Search for the cell housing the specified text and yield its (x, y) center coordinate. 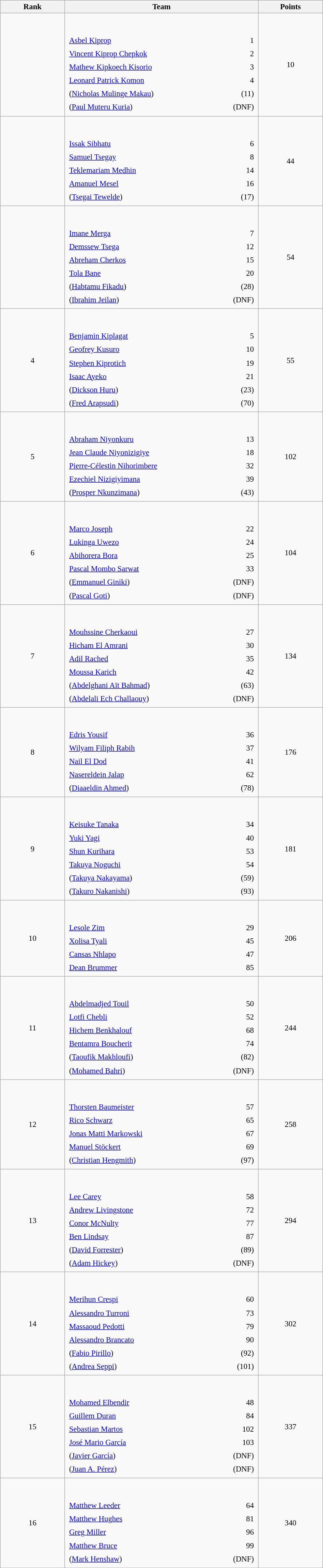
Lee Carey 58 Andrew Livingstone 72 Conor McNulty 77 Ben Lindsay 87 (David Forrester) (89) (Adam Hickey) (DNF) (161, 1221)
Mouhssine Cherkaoui 27 Hicham El Amrani 30 Adil Rached 35 Moussa Karich 42 (Abdelghani Aït Bahmad) (63) (Abdelali Ech Challaouy) (DNF) (161, 656)
21 (236, 376)
50 (231, 1004)
Sebastian Martos (135, 1429)
41 (238, 762)
José Mario García (135, 1443)
Lee Carey (136, 1196)
Thorsten Baumeister (144, 1107)
9 (33, 848)
181 (290, 848)
Wilyam Filiph Rabih (143, 748)
47 (239, 954)
(Mohamed Bahri) (136, 1070)
Rank (33, 7)
(Emmanuel Giniki) (138, 582)
62 (238, 775)
Edris Yousif (143, 735)
34 (237, 825)
Dean Brummer (144, 967)
3 (235, 67)
Shun Kurihara (142, 851)
(Mark Henshaw) (133, 1559)
52 (231, 1017)
(Tsegai Tewelde) (143, 197)
42 (234, 672)
(Abdelali Ech Challaouy) (140, 698)
74 (231, 1044)
Xolisa Tyali (144, 941)
Team (161, 7)
36 (238, 735)
44 (290, 161)
69 (239, 1147)
64 (228, 1506)
Ben Lindsay (136, 1236)
90 (234, 1340)
2 (235, 54)
Abreham Cherkos (134, 260)
Asbel Kiprop 1 Vincent Kiprop Chepkok 2 Mathew Kipkoech Kisorio 3 Leonard Patrick Komon 4 (Nicholas Mulinge Makau) (11) (Paul Muteru Kuria) (DNF) (161, 65)
81 (228, 1519)
(97) (239, 1160)
Matthew Leeder 64 Matthew Hughes 81 Greg Miller 96 Matthew Bruce 99 (Mark Henshaw) (DNF) (161, 1523)
58 (231, 1196)
84 (230, 1416)
99 (228, 1546)
206 (290, 938)
Jean Claude Niyonizigiye (147, 452)
(Diaaeldin Ahmed) (143, 788)
(Abdelghani Aït Bahmad) (140, 685)
(63) (234, 685)
39 (242, 479)
Mathew Kipkoech Kisorio (141, 67)
104 (290, 553)
Lukinga Uwezo (138, 542)
(17) (238, 197)
Marco Joseph 22 Lukinga Uwezo 24 Abihorera Bora 25 Pascal Mombo Sarwat 33 (Emmanuel Giniki) (DNF) (Pascal Goti) (DNF) (161, 553)
Benjamin Kiplagat 5 Geofrey Kusuro 10 Stephen Kiprotich 19 Isaac Ayeko 21 (Dickson Huru) (23) (Fred Arapsudi) (70) (161, 360)
244 (290, 1028)
Lotfi Chebli (136, 1017)
Massaoud Pedotti (140, 1326)
Takuya Noguchi (142, 864)
176 (290, 752)
68 (231, 1030)
(28) (229, 286)
1 (235, 41)
87 (231, 1236)
37 (238, 748)
(Paul Muteru Kuria) (141, 107)
48 (230, 1402)
55 (290, 360)
Keisuke Tanaka 34 Yuki Yagi 40 Shun Kurihara 53 Takuya Noguchi 54 (Takuya Nakayama) (59) (Takuro Nakanishi) (93) (161, 848)
Nasereldein Jalap (143, 775)
96 (228, 1532)
103 (230, 1443)
Abdelmadjed Touil 50 Lotfi Chebli 52 Hichem Benkhalouf 68 Bentamra Boucherit 74 (Taoufik Makhloufi) (82) (Mohamed Bahri) (DNF) (161, 1028)
27 (234, 632)
(Adam Hickey) (136, 1263)
Benjamin Kiplagat (142, 336)
Hichem Benkhalouf (136, 1030)
Teklemariam Medhin (143, 170)
Keisuke Tanaka (142, 825)
Points (290, 7)
Abdelmadjed Touil (136, 1004)
24 (232, 542)
(Nicholas Mulinge Makau) (141, 94)
(Javier García) (135, 1456)
85 (239, 967)
(59) (237, 878)
Stephen Kiprotich (142, 363)
Greg Miller (133, 1532)
(11) (235, 94)
Issak Sibhatu 6 Samuel Tsegay 8 Teklemariam Medhin 14 Amanuel Mesel 16 (Tsegai Tewelde) (17) (161, 161)
73 (234, 1313)
Abraham Niyonkuru (147, 439)
11 (33, 1028)
(78) (238, 788)
134 (290, 656)
Imane Merga (134, 233)
33 (232, 569)
Ezechiel Nizigiyimana (147, 479)
302 (290, 1324)
(Andrea Seppi) (140, 1366)
Abraham Niyonkuru 13 Jean Claude Niyonizigiye 18 Pierre-Célestin Nihorimbere 32 Ezechiel Nizigiyimana 39 (Prosper Nkunzimana) (43) (161, 457)
(David Forrester) (136, 1250)
45 (239, 941)
77 (231, 1223)
79 (234, 1326)
(Fabio Pirillo) (140, 1353)
30 (234, 645)
(23) (236, 390)
Amanuel Mesel (143, 183)
Guillem Duran (135, 1416)
(43) (242, 493)
22 (232, 529)
25 (232, 556)
65 (239, 1120)
Pierre-Célestin Nihorimbere (147, 466)
60 (234, 1299)
Moussa Karich (140, 672)
40 (237, 838)
Vincent Kiprop Chepkok (141, 54)
Pascal Mombo Sarwat (138, 569)
Samuel Tsegay (143, 157)
Cansas Nhlapo (144, 954)
Isaac Ayeko (142, 376)
57 (239, 1107)
(Prosper Nkunzimana) (147, 493)
Leonard Patrick Komon (141, 80)
Alessandro Brancato (140, 1340)
19 (236, 363)
Merihun Crespi 60 Alessandro Turroni 73 Massaoud Pedotti 79 Alessandro Brancato 90 (Fabio Pirillo) (92) (Andrea Seppi) (101) (161, 1324)
Mouhssine Cherkaoui (140, 632)
72 (231, 1210)
Demssew Tsega (134, 246)
Imane Merga 7 Demssew Tsega 12 Abreham Cherkos 15 Tola Bane 20 (Habtamu Fikadu) (28) (Ibrahim Jeilan) (DNF) (161, 257)
(Takuya Nakayama) (142, 878)
Matthew Bruce (133, 1546)
67 (239, 1133)
340 (290, 1523)
32 (242, 466)
(Juan A. Pérez) (135, 1469)
258 (290, 1124)
18 (242, 452)
Matthew Hughes (133, 1519)
Jonas Matti Markowski (144, 1133)
294 (290, 1221)
Andrew Livingstone (136, 1210)
Alessandro Turroni (140, 1313)
Bentamra Boucherit (136, 1044)
53 (237, 851)
(Christian Hengmith) (144, 1160)
Conor McNulty (136, 1223)
337 (290, 1427)
(Taoufik Makhloufi) (136, 1057)
Nail El Dod (143, 762)
Edris Yousif 36 Wilyam Filiph Rabih 37 Nail El Dod 41 Nasereldein Jalap 62 (Diaaeldin Ahmed) (78) (161, 752)
(Ibrahim Jeilan) (134, 300)
Abihorera Bora (138, 556)
20 (229, 273)
(93) (237, 891)
(70) (236, 403)
35 (234, 659)
Hicham El Amrani (140, 645)
Lesole Zim (144, 928)
Matthew Leeder (133, 1506)
(92) (234, 1353)
Issak Sibhatu (143, 144)
Adil Rached (140, 659)
Rico Schwarz (144, 1120)
Marco Joseph (138, 529)
Mohamed Elbendir 48 Guillem Duran 84 Sebastian Martos 102 José Mario García 103 (Javier García) (DNF) (Juan A. Pérez) (DNF) (161, 1427)
(101) (234, 1366)
(Habtamu Fikadu) (134, 286)
Asbel Kiprop (141, 41)
Geofrey Kusuro (142, 349)
(89) (231, 1250)
(Pascal Goti) (138, 595)
Manuel Stöckert (144, 1147)
Mohamed Elbendir (135, 1402)
Thorsten Baumeister 57 Rico Schwarz 65 Jonas Matti Markowski 67 Manuel Stöckert 69 (Christian Hengmith) (97) (161, 1124)
(Dickson Huru) (142, 390)
(Takuro Nakanishi) (142, 891)
Yuki Yagi (142, 838)
Lesole Zim 29 Xolisa Tyali 45 Cansas Nhlapo 47 Dean Brummer 85 (161, 938)
(Fred Arapsudi) (142, 403)
Tola Bane (134, 273)
(82) (231, 1057)
29 (239, 928)
Merihun Crespi (140, 1299)
